Return (X, Y) of the center of cell containing provided text 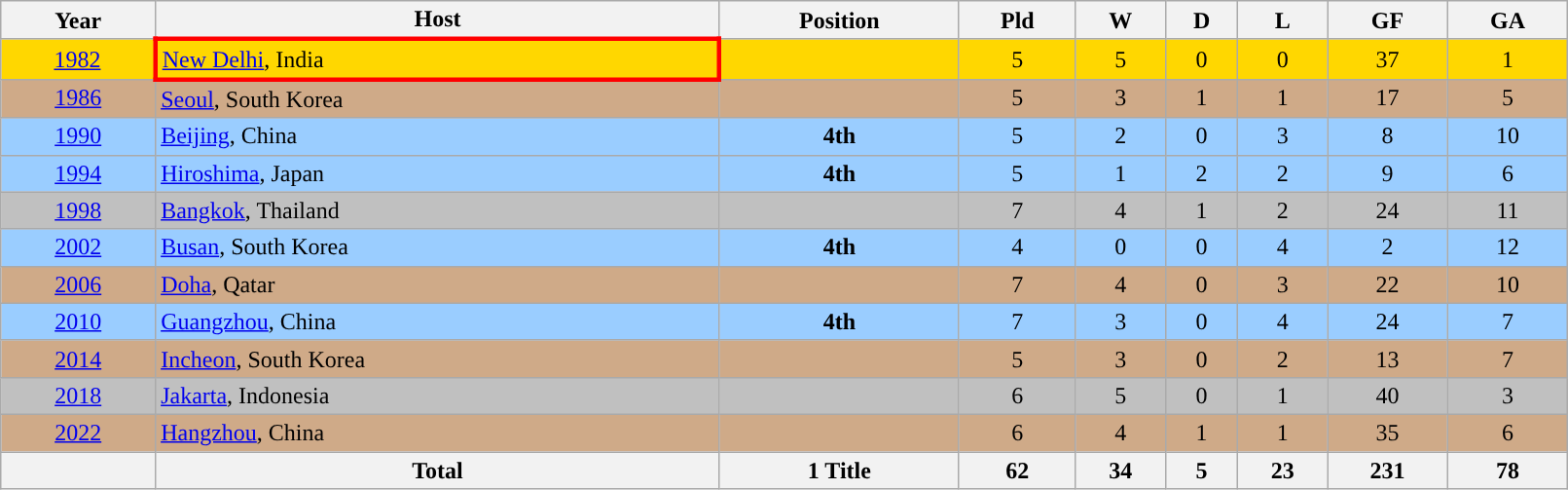
1994 (78, 173)
Beijing, China (438, 136)
GA (1508, 20)
D (1201, 20)
2002 (78, 247)
8 (1388, 136)
Bangkok, Thailand (438, 210)
2010 (78, 321)
34 (1120, 471)
Doha, Qatar (438, 284)
17 (1388, 98)
40 (1388, 396)
Hiroshima, Japan (438, 173)
1 Title (839, 471)
Total (438, 471)
1982 (78, 58)
1998 (78, 210)
Busan, South Korea (438, 247)
GF (1388, 20)
37 (1388, 58)
2006 (78, 284)
W (1120, 20)
L (1283, 20)
Year (78, 20)
Hangzhou, China (438, 433)
Position (839, 20)
Seoul, South Korea (438, 98)
23 (1283, 471)
2018 (78, 396)
11 (1508, 210)
62 (1017, 471)
12 (1508, 247)
2014 (78, 358)
9 (1388, 173)
Pld (1017, 20)
231 (1388, 471)
Jakarta, Indonesia (438, 396)
78 (1508, 471)
New Delhi, India (438, 58)
1986 (78, 98)
1990 (78, 136)
22 (1388, 284)
Host (438, 20)
Incheon, South Korea (438, 358)
2022 (78, 433)
Guangzhou, China (438, 321)
13 (1388, 358)
35 (1388, 433)
